Identify which cell holds the provided text, then report its (X, Y) central coordinate. 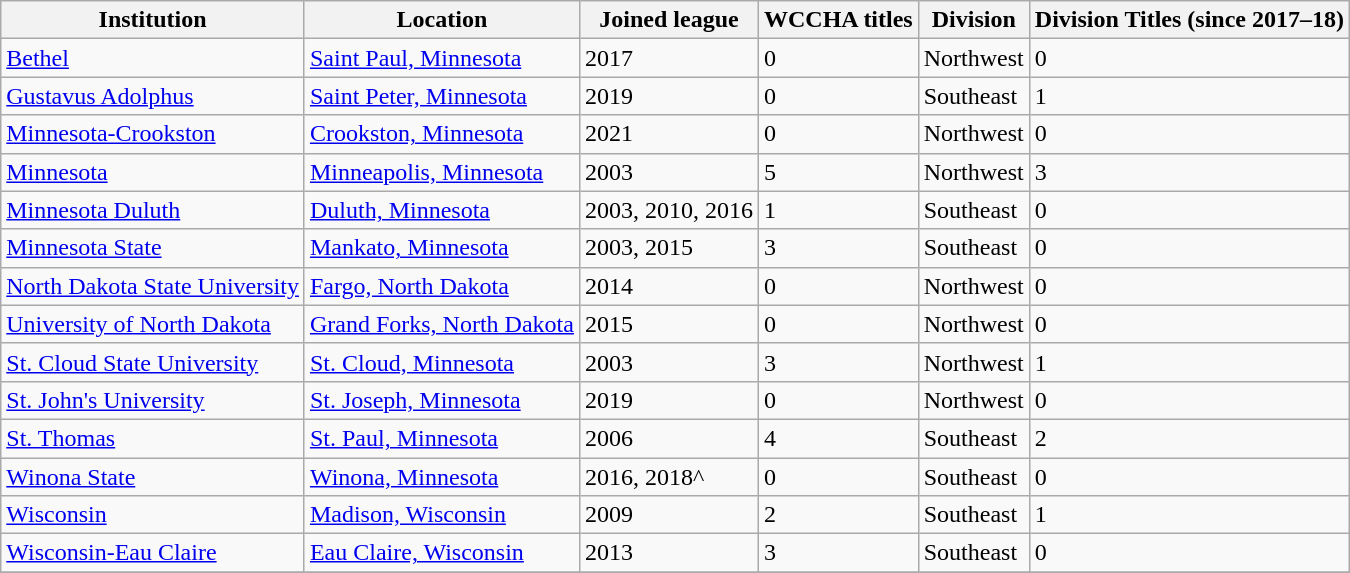
Eau Claire, Wisconsin (442, 553)
2003, 2015 (668, 248)
North Dakota State University (153, 286)
Saint Peter, Minnesota (442, 96)
Wisconsin-Eau Claire (153, 553)
2013 (668, 553)
Bethel (153, 58)
2016, 2018^ (668, 477)
St. Paul, Minnesota (442, 438)
St. John's University (153, 400)
St. Thomas (153, 438)
Madison, Wisconsin (442, 515)
University of North Dakota (153, 324)
Mankato, Minnesota (442, 248)
Institution (153, 20)
4 (839, 438)
WCCHA titles (839, 20)
2014 (668, 286)
Minnesota (153, 172)
Winona State (153, 477)
5 (839, 172)
Joined league (668, 20)
2003, 2010, 2016 (668, 210)
Minnesota State (153, 248)
Minneapolis, Minnesota (442, 172)
Duluth, Minnesota (442, 210)
St. Cloud, Minnesota (442, 362)
Winona, Minnesota (442, 477)
Saint Paul, Minnesota (442, 58)
Grand Forks, North Dakota (442, 324)
Crookston, Minnesota (442, 134)
2021 (668, 134)
St. Cloud State University (153, 362)
2006 (668, 438)
Gustavus Adolphus (153, 96)
Location (442, 20)
Wisconsin (153, 515)
Minnesota Duluth (153, 210)
St. Joseph, Minnesota (442, 400)
Fargo, North Dakota (442, 286)
2009 (668, 515)
Division (974, 20)
2015 (668, 324)
2017 (668, 58)
Division Titles (since 2017–18) (1189, 20)
Minnesota-Crookston (153, 134)
